From the cell containing the given text, extract its center point as [x, y] coordinate. 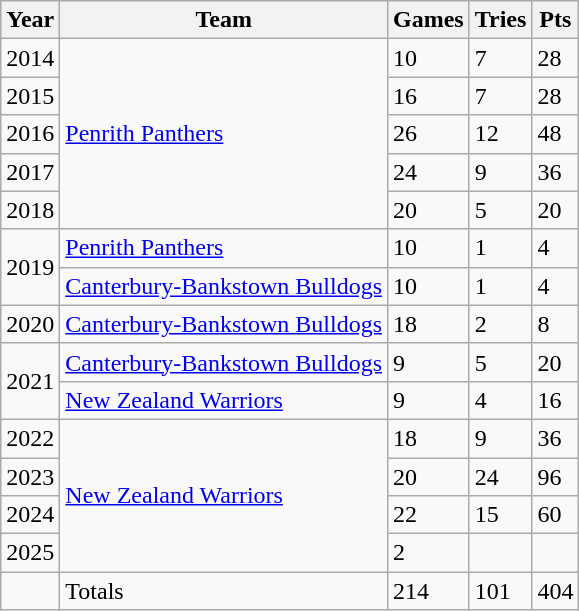
2021 [30, 381]
Team [224, 20]
2022 [30, 438]
404 [556, 591]
Tries [500, 20]
Totals [224, 591]
2024 [30, 515]
Pts [556, 20]
2018 [30, 210]
101 [500, 591]
2023 [30, 477]
96 [556, 477]
2016 [30, 134]
48 [556, 134]
2014 [30, 58]
60 [556, 515]
15 [500, 515]
2019 [30, 267]
2020 [30, 324]
214 [429, 591]
22 [429, 515]
26 [429, 134]
12 [500, 134]
Year [30, 20]
8 [556, 324]
2025 [30, 553]
Games [429, 20]
2017 [30, 172]
2015 [30, 96]
